From the cell containing the given text, extract its center point as (x, y) coordinate. 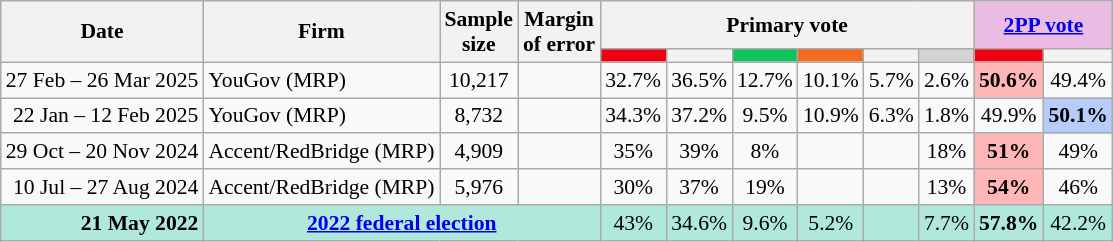
5.7% (892, 80)
9.5% (765, 116)
50.6% (1008, 80)
51% (1008, 152)
Primary vote (787, 25)
39% (699, 152)
43% (633, 223)
35% (633, 152)
5.2% (831, 223)
36.5% (699, 80)
10 Jul – 27 Aug 2024 (102, 187)
37% (699, 187)
8,732 (479, 116)
13% (946, 187)
10.1% (831, 80)
57.8% (1008, 223)
54% (1008, 187)
19% (765, 187)
34.6% (699, 223)
27 Feb – 26 Mar 2025 (102, 80)
1.8% (946, 116)
2.6% (946, 80)
4,909 (479, 152)
2022 federal election (402, 223)
37.2% (699, 116)
10.9% (831, 116)
50.1% (1078, 116)
5,976 (479, 187)
Firm (321, 32)
46% (1078, 187)
6.3% (892, 116)
32.7% (633, 80)
Date (102, 32)
Marginof error (559, 32)
21 May 2022 (102, 223)
9.6% (765, 223)
8% (765, 152)
2PP vote (1044, 25)
34.3% (633, 116)
22 Jan – 12 Feb 2025 (102, 116)
49.4% (1078, 80)
42.2% (1078, 223)
Samplesize (479, 32)
49.9% (1008, 116)
30% (633, 187)
18% (946, 152)
49% (1078, 152)
7.7% (946, 223)
10,217 (479, 80)
29 Oct – 20 Nov 2024 (102, 152)
12.7% (765, 80)
